Return (X, Y) of the center of cell containing provided text 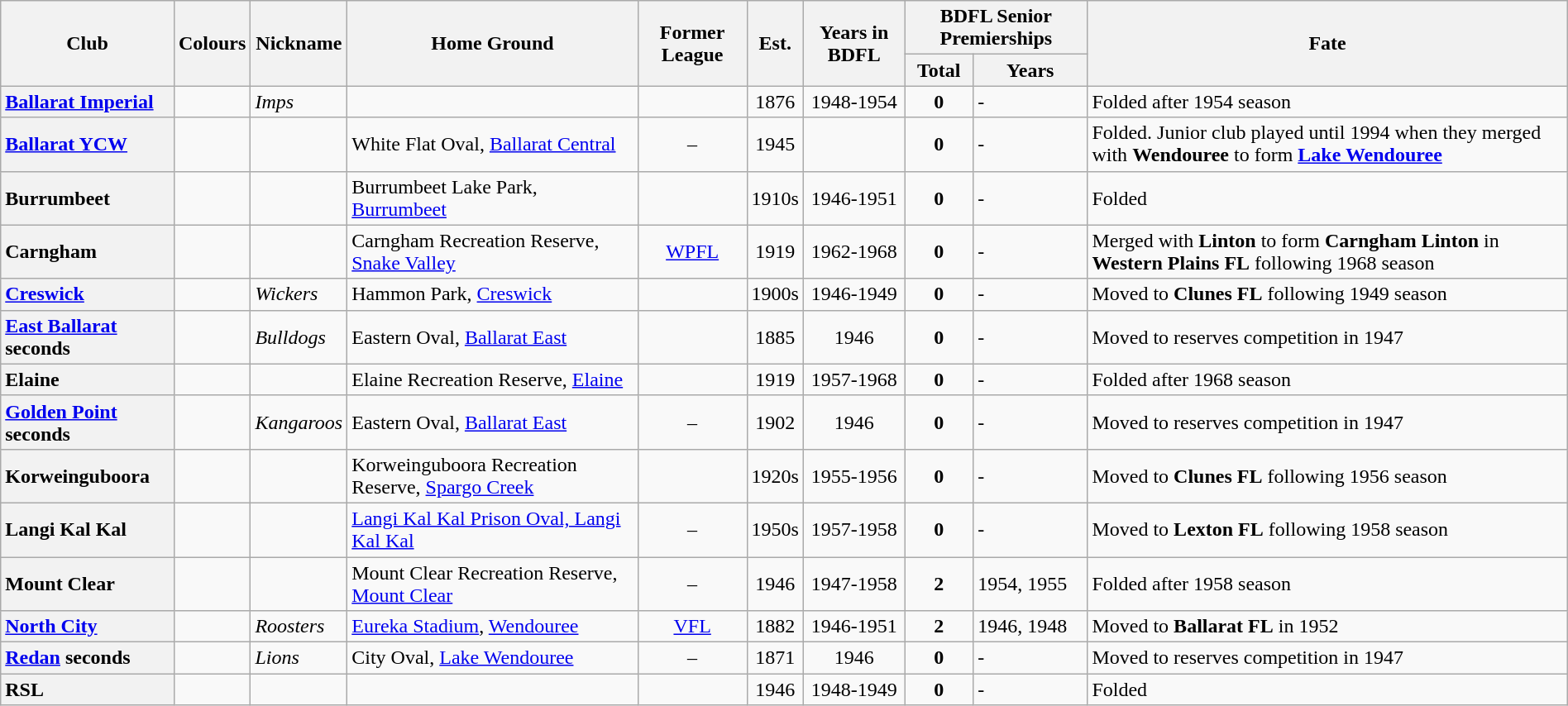
1902 (775, 422)
Colours (212, 43)
1954, 1955 (1030, 584)
1957-1968 (853, 379)
1946-1949 (853, 294)
Total (939, 70)
Carngham (88, 251)
Moved to Clunes FL following 1949 season (1327, 294)
Burrumbeet Lake Park, Burrumbeet (493, 198)
East Ballarat seconds (88, 337)
Langi Kal Kal (88, 529)
1945 (775, 144)
Burrumbeet (88, 198)
Roosters (299, 627)
Folded. Junior club played until 1994 when they merged with Wendouree to form Lake Wendouree (1327, 144)
Former League (692, 43)
Bulldogs (299, 337)
Mount Clear Recreation Reserve, Mount Clear (493, 584)
Ballarat Imperial (88, 102)
Hammon Park, Creswick (493, 294)
North City (88, 627)
Wickers (299, 294)
Creswick (88, 294)
BDFL Senior Premierships (996, 28)
Moved to Ballarat FL in 1952 (1327, 627)
City Oval, Lake Wendouree (493, 658)
1900s (775, 294)
Ballarat YCW (88, 144)
1876 (775, 102)
Langi Kal Kal Prison Oval, Langi Kal Kal (493, 529)
1950s (775, 529)
WPFL (692, 251)
Folded after 1958 season (1327, 584)
1871 (775, 658)
1962-1968 (853, 251)
1957-1958 (853, 529)
Kangaroos (299, 422)
VFL (692, 627)
1885 (775, 337)
Est. (775, 43)
Moved to Lexton FL following 1958 season (1327, 529)
Korweinguboora Recreation Reserve, Spargo Creek (493, 476)
Fate (1327, 43)
Elaine Recreation Reserve, Elaine (493, 379)
Home Ground (493, 43)
Golden Point seconds (88, 422)
1947-1958 (853, 584)
Lions (299, 658)
1910s (775, 198)
Merged with Linton to form Carngham Linton in Western Plains FL following 1968 season (1327, 251)
1920s (775, 476)
Folded after 1968 season (1327, 379)
White Flat Oval, Ballarat Central (493, 144)
RSL (88, 689)
Club (88, 43)
Mount Clear (88, 584)
Redan seconds (88, 658)
1882 (775, 627)
Years (1030, 70)
Years in BDFL (853, 43)
1948-1949 (853, 689)
Imps (299, 102)
Eureka Stadium, Wendouree (493, 627)
Korweinguboora (88, 476)
Carngham Recreation Reserve, Snake Valley (493, 251)
Nickname (299, 43)
Elaine (88, 379)
Moved to Clunes FL following 1956 season (1327, 476)
Folded after 1954 season (1327, 102)
1955-1956 (853, 476)
1946, 1948 (1030, 627)
1948-1954 (853, 102)
